Determine the [X, Y] coordinate at the center of the cell enclosing the given text.  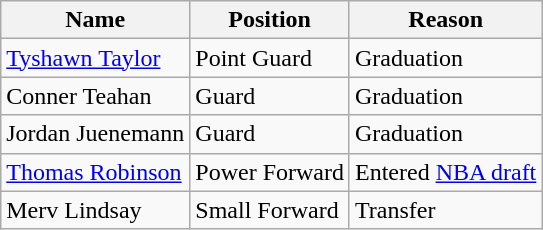
Position [270, 20]
Reason [445, 20]
Jordan Juenemann [96, 134]
Transfer [445, 210]
Power Forward [270, 172]
Entered NBA draft [445, 172]
Point Guard [270, 58]
Conner Teahan [96, 96]
Name [96, 20]
Merv Lindsay [96, 210]
Thomas Robinson [96, 172]
Tyshawn Taylor [96, 58]
Small Forward [270, 210]
